From the cell containing the given text, extract its center point as (X, Y) coordinate. 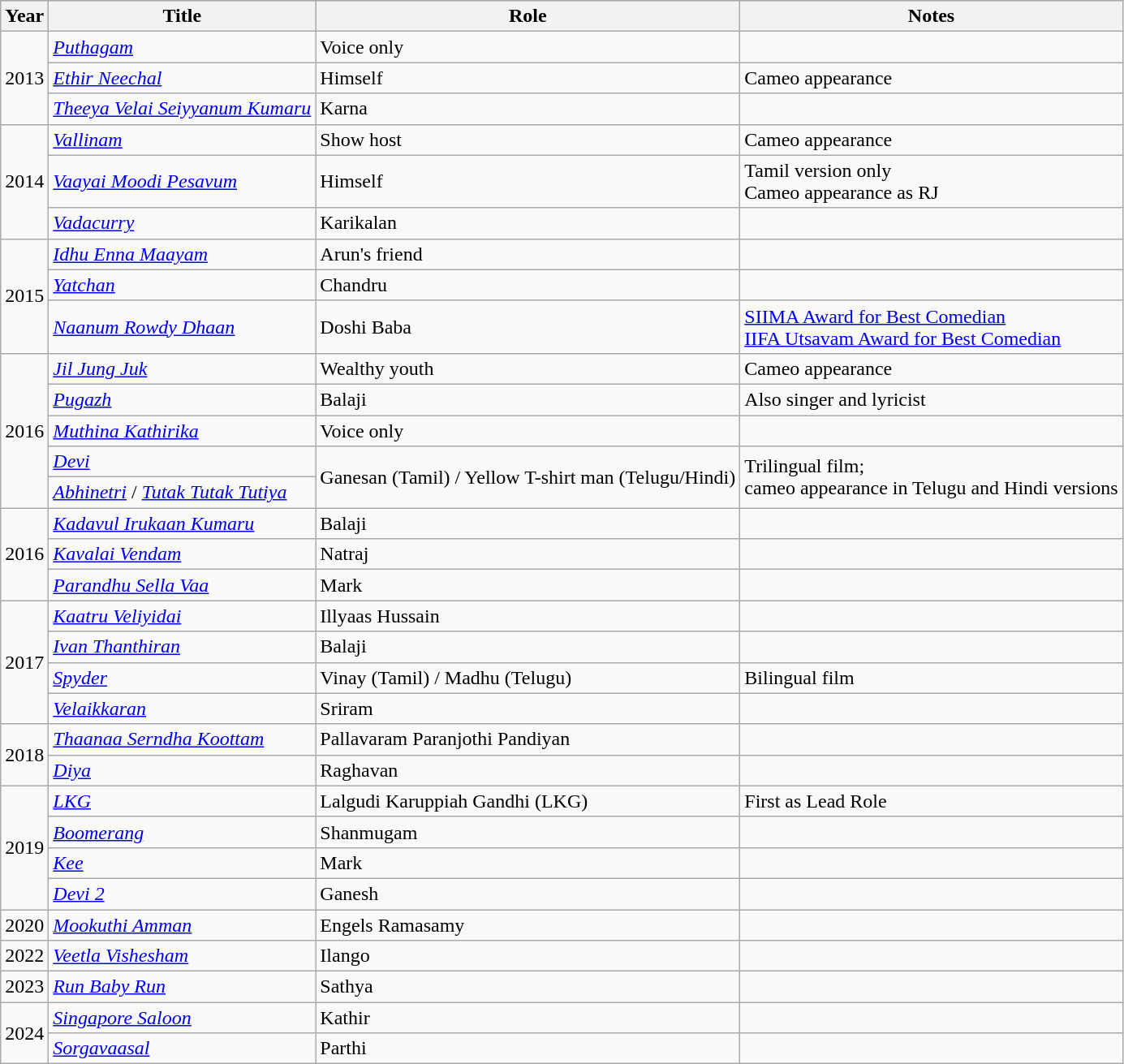
Lalgudi Karuppiah Gandhi (LKG) (528, 801)
First as Lead Role (932, 801)
Kadavul Irukaan Kumaru (182, 523)
2023 (24, 987)
Mookuthi Amman (182, 924)
Veetla Vishesham (182, 956)
2015 (24, 295)
Devi 2 (182, 894)
2024 (24, 1033)
Devi (182, 462)
Sorgavaasal (182, 1049)
Kavalai Vendam (182, 554)
Year (24, 16)
Illyaas Hussain (528, 616)
Title (182, 16)
Ilango (528, 956)
2018 (24, 755)
Vallinam (182, 140)
Ganesh (528, 894)
2017 (24, 662)
Chandru (528, 285)
2020 (24, 924)
Ganesan (Tamil) / Yellow T-shirt man (Telugu/Hindi) (528, 477)
Also singer and lyricist (932, 399)
Yatchan (182, 285)
SIIMA Award for Best ComedianIIFA Utsavam Award for Best Comedian (932, 326)
Trilingual film; cameo appearance in Telugu and Hindi versions (932, 477)
Thaanaa Serndha Koottam (182, 739)
Show host (528, 140)
Diya (182, 770)
Jil Jung Juk (182, 368)
Ivan Thanthiran (182, 647)
Abhinetri / Tutak Tutak Tutiya (182, 493)
Idhu Enna Maayam (182, 254)
2013 (24, 78)
Parthi (528, 1049)
Notes (932, 16)
Parandhu Sella Vaa (182, 585)
Pugazh (182, 399)
Puthagam (182, 47)
Raghavan (528, 770)
Boomerang (182, 832)
Velaikkaran (182, 709)
LKG (182, 801)
Pallavaram Paranjothi Pandiyan (528, 739)
Karikalan (528, 223)
Vaayai Moodi Pesavum (182, 182)
Doshi Baba (528, 326)
2019 (24, 847)
Vinay (Tamil) / Madhu (Telugu) (528, 678)
Arun's friend (528, 254)
Ethir Neechal (182, 78)
Natraj (528, 554)
Kee (182, 863)
2014 (24, 182)
Naanum Rowdy Dhaan (182, 326)
Muthina Kathirika (182, 431)
Kathir (528, 1018)
Tamil version onlyCameo appearance as RJ (932, 182)
Karna (528, 109)
Sriram (528, 709)
Run Baby Run (182, 987)
Kaatru Veliyidai (182, 616)
Engels Ramasamy (528, 924)
Role (528, 16)
Sathya (528, 987)
Singapore Saloon (182, 1018)
Theeya Velai Seiyyanum Kumaru (182, 109)
Shanmugam (528, 832)
2022 (24, 956)
Wealthy youth (528, 368)
Spyder (182, 678)
Vadacurry (182, 223)
Bilingual film (932, 678)
